Pinpoint the cell where the given text exists, returning its (x, y) midpoint coordinate. 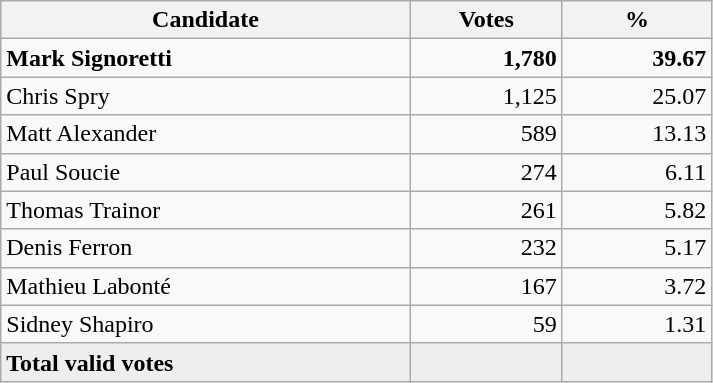
Mathieu Labonté (206, 286)
589 (486, 134)
39.67 (637, 58)
1,780 (486, 58)
Denis Ferron (206, 248)
5.82 (637, 210)
1.31 (637, 324)
5.17 (637, 248)
% (637, 20)
3.72 (637, 286)
1,125 (486, 96)
274 (486, 172)
6.11 (637, 172)
261 (486, 210)
167 (486, 286)
232 (486, 248)
Matt Alexander (206, 134)
Paul Soucie (206, 172)
59 (486, 324)
Total valid votes (206, 362)
Thomas Trainor (206, 210)
13.13 (637, 134)
Chris Spry (206, 96)
Votes (486, 20)
25.07 (637, 96)
Candidate (206, 20)
Sidney Shapiro (206, 324)
Mark Signoretti (206, 58)
